Detect which cell encompasses the target text, then output its [x, y] center coordinate. 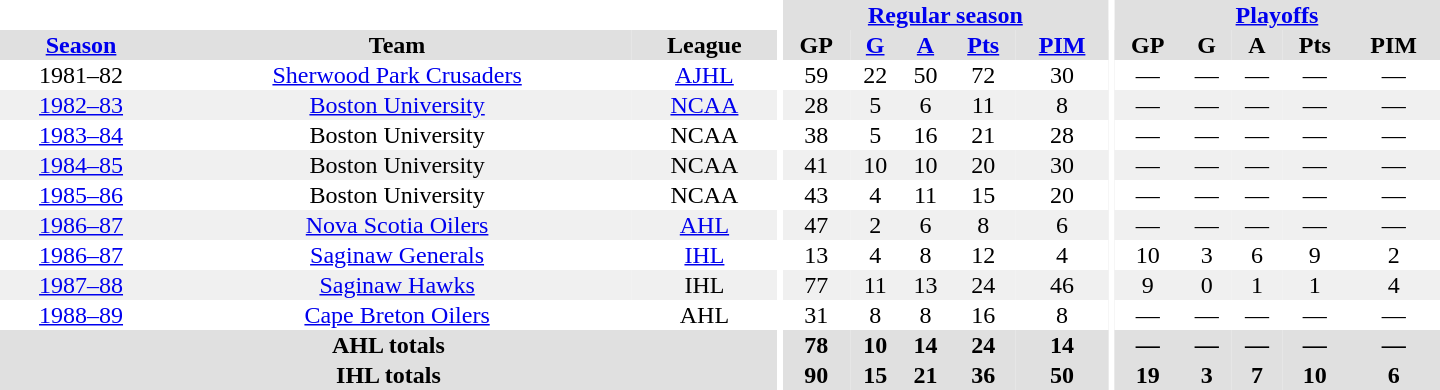
43 [816, 195]
Season [81, 45]
72 [984, 75]
1981–82 [81, 75]
59 [816, 75]
League [704, 45]
1984–85 [81, 165]
Saginaw Generals [397, 255]
77 [816, 285]
Saginaw Hawks [397, 285]
90 [816, 375]
38 [816, 135]
19 [1148, 375]
IHL totals [388, 375]
78 [816, 345]
Team [397, 45]
Nova Scotia Oilers [397, 225]
Playoffs [1277, 15]
1987–88 [81, 285]
36 [984, 375]
7 [1257, 375]
1983–84 [81, 135]
Sherwood Park Crusaders [397, 75]
1982–83 [81, 105]
Cape Breton Oilers [397, 315]
1985–86 [81, 195]
0 [1207, 285]
41 [816, 165]
AHL totals [388, 345]
22 [875, 75]
46 [1062, 285]
31 [816, 315]
12 [984, 255]
1988–89 [81, 315]
AJHL [704, 75]
47 [816, 225]
Regular season [945, 15]
